Scan for the cell matching the given text and deliver its (x, y) coordinate at center. 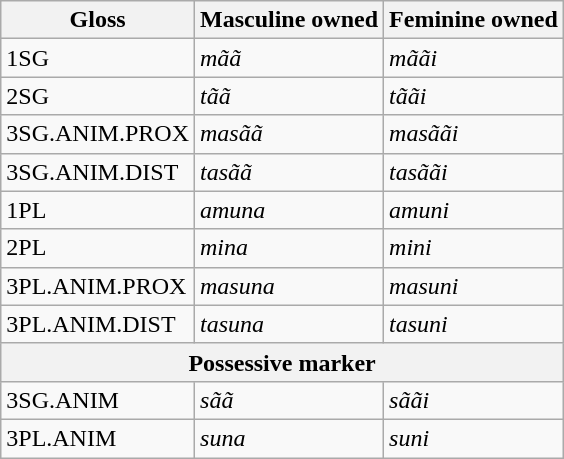
3PL.ANIM.PROX (98, 286)
masãã (290, 134)
2SG (98, 96)
amuni (474, 210)
mãã (290, 58)
mina (290, 248)
1SG (98, 58)
3SG.ANIM.DIST (98, 172)
sãã (290, 400)
mini (474, 248)
tasããi (474, 172)
Feminine owned (474, 20)
tããi (474, 96)
1PL (98, 210)
Masculine owned (290, 20)
Possessive marker (282, 362)
masuna (290, 286)
3PL.ANIM.DIST (98, 324)
2PL (98, 248)
3SG.ANIM (98, 400)
3SG.ANIM.PROX (98, 134)
amuna (290, 210)
tasãã (290, 172)
3PL.ANIM (98, 438)
masuni (474, 286)
suni (474, 438)
mããi (474, 58)
Gloss (98, 20)
sããi (474, 400)
masããi (474, 134)
tãã (290, 96)
tasuni (474, 324)
tasuna (290, 324)
suna (290, 438)
